From the cell containing the given text, extract its center point as (X, Y) coordinate. 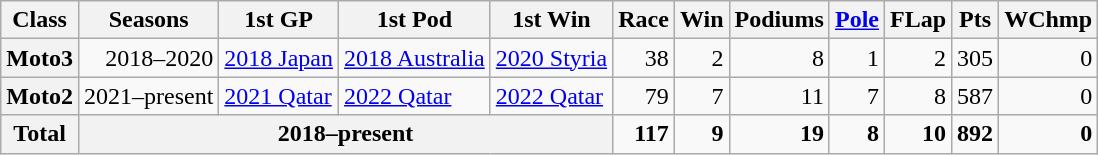
1st Pod (415, 20)
2018 Australia (415, 58)
FLap (918, 20)
Pts (976, 20)
305 (976, 58)
2018–present (345, 134)
11 (779, 96)
892 (976, 134)
1 (856, 58)
Class (40, 20)
Win (702, 20)
587 (976, 96)
WChmp (1048, 20)
19 (779, 134)
Pole (856, 20)
1st Win (551, 20)
Seasons (148, 20)
2018–2020 (148, 58)
2021–present (148, 96)
2021 Qatar (279, 96)
Total (40, 134)
10 (918, 134)
1st GP (279, 20)
Podiums (779, 20)
Moto3 (40, 58)
Moto2 (40, 96)
117 (644, 134)
9 (702, 134)
2018 Japan (279, 58)
38 (644, 58)
2020 Styria (551, 58)
79 (644, 96)
Race (644, 20)
